Determine the [X, Y] coordinate at the center of the cell enclosing the given text.  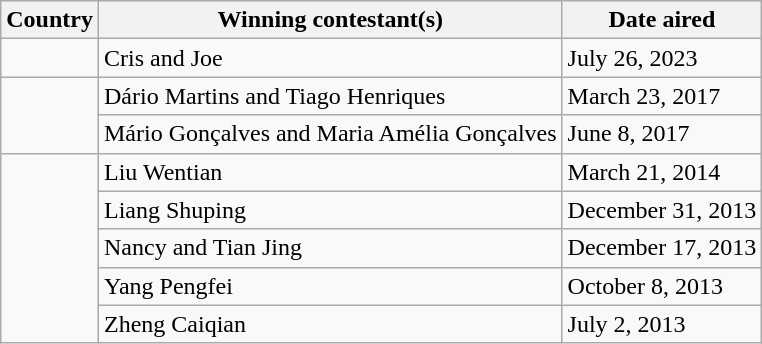
Mário Gonçalves and Maria Amélia Gonçalves [330, 134]
Liang Shuping [330, 210]
Cris and Joe [330, 58]
July 26, 2023 [662, 58]
Nancy and Tian Jing [330, 248]
Date aired [662, 20]
December 31, 2013 [662, 210]
Zheng Caiqian [330, 324]
October 8, 2013 [662, 286]
July 2, 2013 [662, 324]
Yang Pengfei [330, 286]
March 23, 2017 [662, 96]
Liu Wentian [330, 172]
June 8, 2017 [662, 134]
March 21, 2014 [662, 172]
December 17, 2013 [662, 248]
Dário Martins and Tiago Henriques [330, 96]
Winning contestant(s) [330, 20]
Country [50, 20]
